Pinpoint the cell where the given text exists, returning its [X, Y] midpoint coordinate. 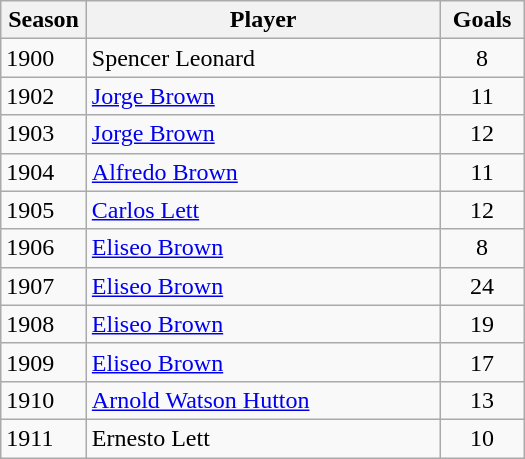
Ernesto Lett [263, 438]
Arnold Watson Hutton [263, 400]
Spencer Leonard [263, 58]
Goals [482, 20]
19 [482, 324]
17 [482, 362]
24 [482, 286]
1902 [44, 96]
1908 [44, 324]
Player [263, 20]
1910 [44, 400]
Alfredo Brown [263, 172]
Carlos Lett [263, 210]
1907 [44, 286]
1900 [44, 58]
1904 [44, 172]
1903 [44, 134]
Season [44, 20]
1906 [44, 248]
10 [482, 438]
1911 [44, 438]
1909 [44, 362]
1905 [44, 210]
13 [482, 400]
